Capture the cell that displays the provided text and extract its (x, y) central coordinate. 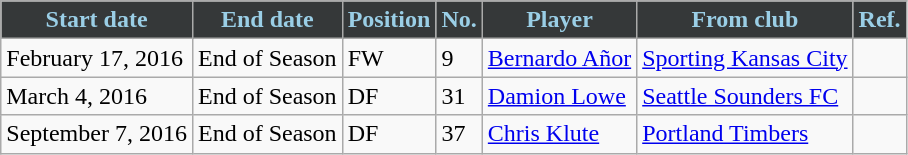
Start date (97, 20)
Portland Timbers (745, 134)
31 (459, 96)
FW (389, 58)
37 (459, 134)
Ref. (880, 20)
Damion Lowe (559, 96)
End date (267, 20)
Seattle Sounders FC (745, 96)
March 4, 2016 (97, 96)
Chris Klute (559, 134)
February 17, 2016 (97, 58)
Position (389, 20)
9 (459, 58)
From club (745, 20)
Sporting Kansas City (745, 58)
Player (559, 20)
No. (459, 20)
September 7, 2016 (97, 134)
Bernardo Añor (559, 58)
